Pinpoint the cell where the given text exists, returning its (X, Y) midpoint coordinate. 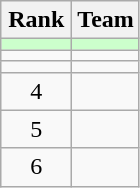
6 (36, 167)
4 (36, 91)
Rank (36, 20)
Team (106, 20)
5 (36, 129)
